Find where the given text appears and provide that cell's center as (x, y) coordinate. 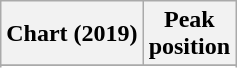
Chart (2019) (72, 34)
Peakposition (189, 34)
